Determine the [X, Y] coordinate at the center of the cell enclosing the given text.  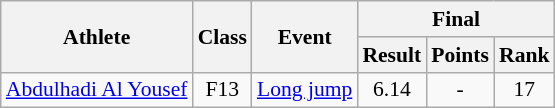
Long jump [304, 90]
Points [460, 55]
Class [222, 36]
Athlete [97, 36]
- [460, 90]
17 [524, 90]
Event [304, 36]
Result [392, 55]
Abdulhadi Al Yousef [97, 90]
F13 [222, 90]
6.14 [392, 90]
Final [456, 19]
Rank [524, 55]
